Pinpoint the cell where the given text exists, returning its (x, y) midpoint coordinate. 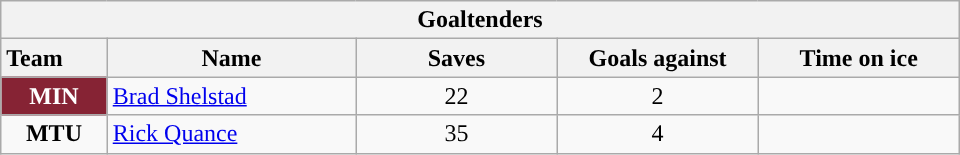
Name (232, 58)
2 (658, 96)
22 (456, 96)
Rick Quance (232, 134)
Saves (456, 58)
Team (54, 58)
Time on ice (858, 58)
35 (456, 134)
Brad Shelstad (232, 96)
MTU (54, 134)
Goals against (658, 58)
Goaltenders (480, 20)
4 (658, 134)
MIN (54, 96)
